Extract the (X, Y) coordinate from the center of the cell holding the provided text.  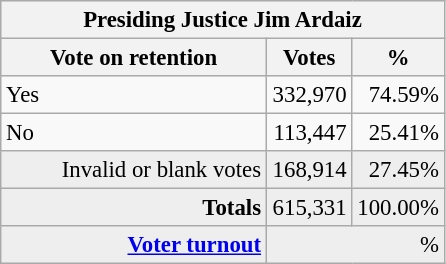
100.00% (398, 208)
Presiding Justice Jim Ardaiz (222, 20)
No (134, 133)
615,331 (309, 208)
25.41% (398, 133)
74.59% (398, 95)
Vote on retention (134, 58)
113,447 (309, 133)
Voter turnout (134, 245)
27.45% (398, 170)
332,970 (309, 95)
Invalid or blank votes (134, 170)
Totals (134, 208)
168,914 (309, 170)
Yes (134, 95)
Votes (309, 58)
